Pinpoint the cell where the given text exists, returning its (x, y) midpoint coordinate. 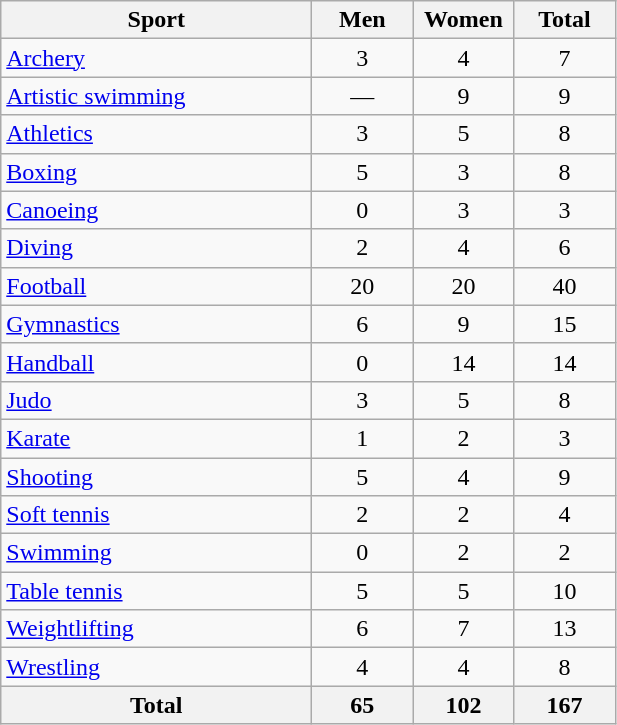
Sport (156, 20)
Men (362, 20)
65 (362, 705)
Swimming (156, 553)
167 (564, 705)
102 (464, 705)
13 (564, 629)
Table tennis (156, 591)
Diving (156, 248)
1 (362, 438)
15 (564, 324)
Wrestling (156, 667)
10 (564, 591)
Women (464, 20)
Karate (156, 438)
Handball (156, 362)
Artistic swimming (156, 96)
40 (564, 286)
Shooting (156, 477)
Soft tennis (156, 515)
Boxing (156, 172)
— (362, 96)
Judo (156, 400)
Weightlifting (156, 629)
Athletics (156, 134)
Archery (156, 58)
Canoeing (156, 210)
Football (156, 286)
Gymnastics (156, 324)
